Scan for the cell matching the given text and deliver its [x, y] coordinate at center. 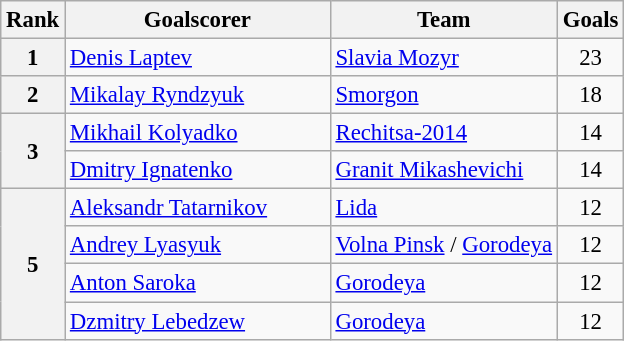
3 [33, 152]
Granit Mikashevichi [444, 170]
Dzmitry Lebedzew [198, 321]
5 [33, 264]
18 [590, 95]
Slavia Mozyr [444, 58]
Anton Saroka [198, 283]
Team [444, 20]
Mikhail Kolyadko [198, 133]
Dmitry Ignatenko [198, 170]
2 [33, 95]
Goals [590, 20]
Denis Laptev [198, 58]
23 [590, 58]
Mikalay Ryndzyuk [198, 95]
Lida [444, 208]
Andrey Lyasyuk [198, 245]
Smorgon [444, 95]
1 [33, 58]
Aleksandr Tatarnikov [198, 208]
Rank [33, 20]
Goalscorer [198, 20]
Volna Pinsk / Gorodeya [444, 245]
Rechitsa-2014 [444, 133]
